Determine the [X, Y] coordinate at the center of the cell enclosing the given text.  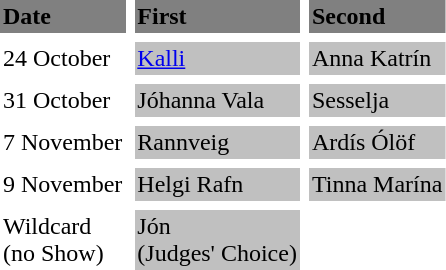
Tinna Marína [377, 184]
Rannveig [217, 142]
7 November [62, 142]
Second [377, 16]
24 October [62, 58]
Sesselja [377, 100]
Jón (Judges' Choice) [217, 240]
31 October [62, 100]
First [217, 16]
Helgi Rafn [217, 184]
Jóhanna Vala [217, 100]
Wildcard(no Show) [62, 240]
9 November [62, 184]
Kalli [217, 58]
Date [62, 16]
Ardís Ólöf [377, 142]
Anna Katrín [377, 58]
